From the cell containing the given text, extract its center point as [x, y] coordinate. 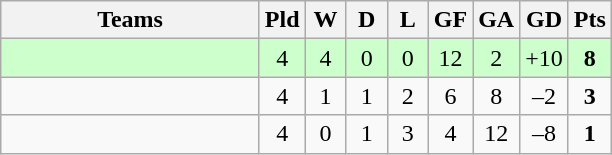
–2 [544, 96]
Pts [590, 20]
W [326, 20]
GA [496, 20]
D [366, 20]
6 [450, 96]
Teams [130, 20]
+10 [544, 58]
L [408, 20]
GD [544, 20]
–8 [544, 134]
GF [450, 20]
Pld [282, 20]
